Find where the given text appears and provide that cell's center as [x, y] coordinate. 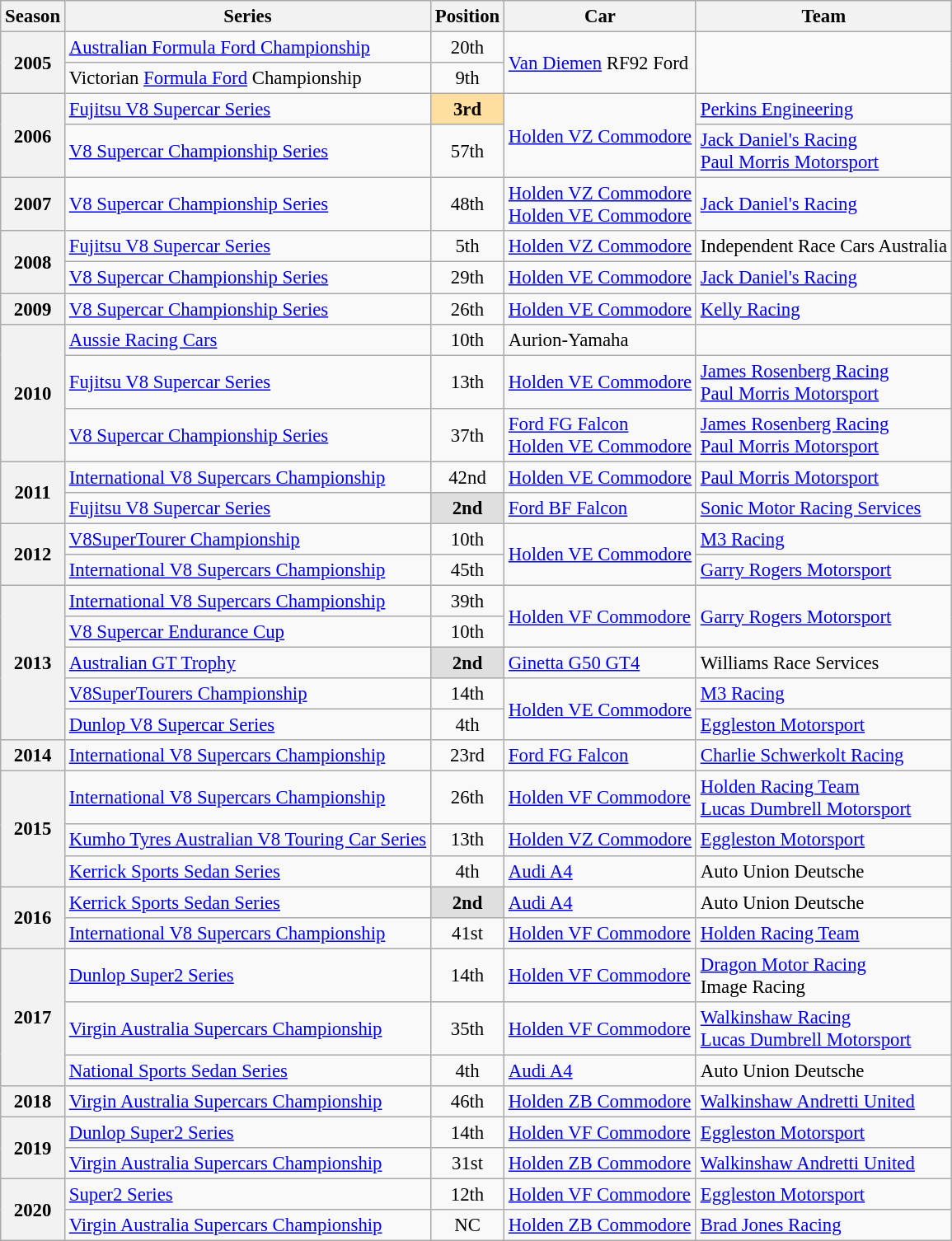
Ford FG FalconHolden VE Commodore [600, 435]
2011 [33, 493]
Walkinshaw RacingLucas Dumbrell Motorsport [823, 1028]
NC [467, 1225]
Charlie Schwerkolt Racing [823, 756]
Ford BF Falcon [600, 508]
Holden VZ CommodoreHolden VE Commodore [600, 204]
National Sports Sedan Series [247, 1070]
Series [247, 16]
2014 [33, 756]
Independent Race Cars Australia [823, 246]
45th [467, 570]
48th [467, 204]
2020 [33, 1210]
2015 [33, 829]
Brad Jones Racing [823, 1225]
57th [467, 152]
V8 Supercar Endurance Cup [247, 632]
Australian Formula Ford Championship [247, 48]
Australian GT Trophy [247, 663]
20th [467, 48]
Van Diemen RF92 Ford [600, 63]
Sonic Motor Racing Services [823, 508]
Ford FG Falcon [600, 756]
Car [600, 16]
Aussie Racing Cars [247, 340]
Dunlop V8 Supercar Series [247, 725]
12th [467, 1195]
46th [467, 1102]
29th [467, 278]
9th [467, 78]
5th [467, 246]
41st [467, 933]
Super2 Series [247, 1195]
Jack Daniel's RacingPaul Morris Motorsport [823, 152]
Dragon Motor RacingImage Racing [823, 976]
2006 [33, 136]
35th [467, 1028]
Aurion-Yamaha [600, 340]
V8SuperTourers Championship [247, 694]
2018 [33, 1102]
37th [467, 435]
39th [467, 601]
42nd [467, 477]
2008 [33, 262]
2007 [33, 204]
Kumho Tyres Australian V8 Touring Car Series [247, 841]
Victorian Formula Ford Championship [247, 78]
2016 [33, 918]
31st [467, 1164]
2005 [33, 63]
Paul Morris Motorsport [823, 477]
3rd [467, 110]
Team [823, 16]
Ginetta G50 GT4 [600, 663]
2019 [33, 1147]
Season [33, 16]
2012 [33, 554]
Holden Racing TeamLucas Dumbrell Motorsport [823, 798]
2009 [33, 309]
Holden Racing Team [823, 933]
2010 [33, 392]
Williams Race Services [823, 663]
Position [467, 16]
Perkins Engineering [823, 110]
2013 [33, 663]
23rd [467, 756]
Kelly Racing [823, 309]
2017 [33, 1017]
V8SuperTourer Championship [247, 539]
